Determine the [X, Y] coordinate at the center of the cell enclosing the given text.  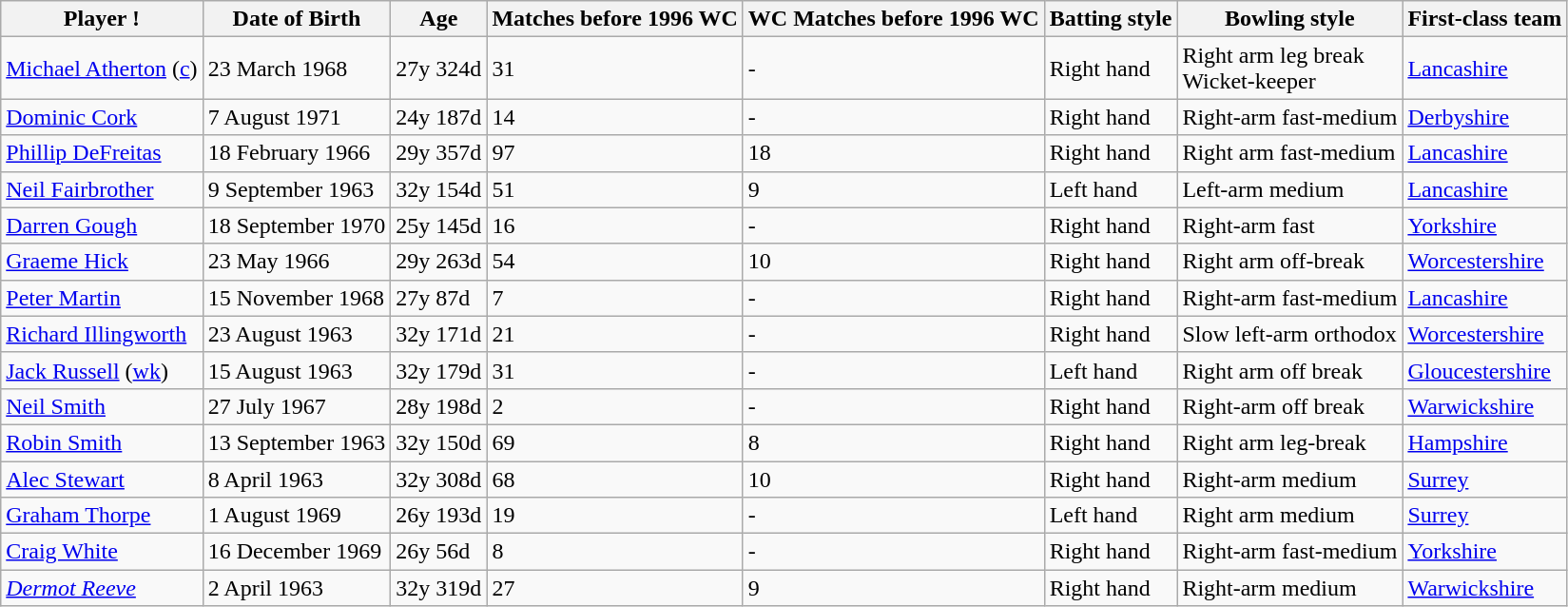
21 [614, 334]
WC Matches before 1996 WC [894, 19]
27 July 1967 [297, 406]
32y 179d [439, 370]
First-class team [1485, 19]
Richard Illingworth [102, 334]
2 April 1963 [297, 588]
29y 357d [439, 153]
Player ! [102, 19]
26y 193d [439, 516]
19 [614, 516]
Right arm leg breakWicket-keeper [1289, 69]
14 [614, 117]
Right-arm fast [1289, 225]
32y 171d [439, 334]
32y 319d [439, 588]
Right arm fast-medium [1289, 153]
Jack Russell (wk) [102, 370]
Right arm off-break [1289, 262]
18 February 1966 [297, 153]
16 [614, 225]
Dominic Cork [102, 117]
Neil Fairbrother [102, 189]
Gloucestershire [1485, 370]
28y 198d [439, 406]
1 August 1969 [297, 516]
Bowling style [1289, 19]
7 [614, 298]
Age [439, 19]
54 [614, 262]
15 November 1968 [297, 298]
27 [614, 588]
25y 145d [439, 225]
7 August 1971 [297, 117]
32y 150d [439, 442]
Slow left-arm orthodox [1289, 334]
Neil Smith [102, 406]
Right arm leg-break [1289, 442]
Alec Stewart [102, 479]
Dermot Reeve [102, 588]
23 August 1963 [297, 334]
97 [614, 153]
2 [614, 406]
Matches before 1996 WC [614, 19]
16 December 1969 [297, 552]
69 [614, 442]
Hampshire [1485, 442]
23 March 1968 [297, 69]
15 August 1963 [297, 370]
27y 324d [439, 69]
Derbyshire [1485, 117]
Date of Birth [297, 19]
24y 187d [439, 117]
32y 154d [439, 189]
Right arm medium [1289, 516]
51 [614, 189]
18 September 1970 [297, 225]
Right arm off break [1289, 370]
9 September 1963 [297, 189]
Michael Atherton (c) [102, 69]
Left-arm medium [1289, 189]
Robin Smith [102, 442]
Peter Martin [102, 298]
18 [894, 153]
Craig White [102, 552]
Graeme Hick [102, 262]
Right-arm off break [1289, 406]
32y 308d [439, 479]
68 [614, 479]
Batting style [1111, 19]
23 May 1966 [297, 262]
8 April 1963 [297, 479]
Darren Gough [102, 225]
Phillip DeFreitas [102, 153]
13 September 1963 [297, 442]
27y 87d [439, 298]
Graham Thorpe [102, 516]
26y 56d [439, 552]
29y 263d [439, 262]
